Search for the cell housing the specified text and yield its [X, Y] center coordinate. 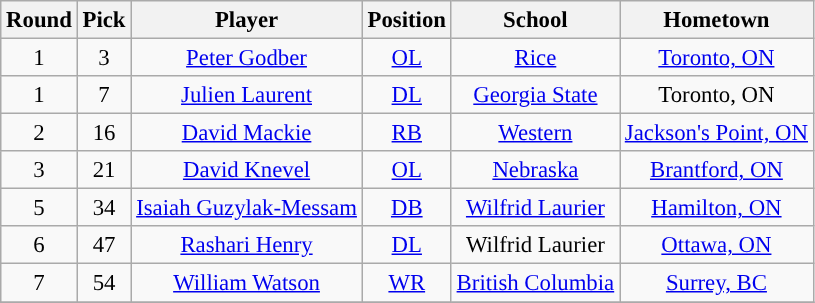
Julien Laurent [246, 95]
Georgia State [535, 95]
Western [535, 133]
WR [406, 283]
Rashari Henry [246, 245]
Player [246, 20]
21 [104, 170]
Position [406, 20]
Ottawa, ON [717, 245]
2 [39, 133]
Surrey, BC [717, 283]
Rice [535, 58]
Isaiah Guzylak-Messam [246, 208]
54 [104, 283]
School [535, 20]
Peter Godber [246, 58]
Hometown [717, 20]
34 [104, 208]
47 [104, 245]
British Columbia [535, 283]
Nebraska [535, 170]
5 [39, 208]
Brantford, ON [717, 170]
Hamilton, ON [717, 208]
16 [104, 133]
David Mackie [246, 133]
William Watson [246, 283]
6 [39, 245]
Jackson's Point, ON [717, 133]
DB [406, 208]
David Knevel [246, 170]
Round [39, 20]
Pick [104, 20]
RB [406, 133]
